Return the (X, Y) coordinate for the center point of the cell that contains the specified text.  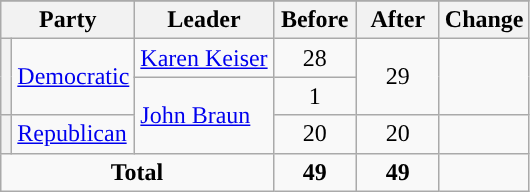
29 (398, 77)
Change (484, 20)
Karen Keiser (204, 58)
Total (137, 172)
After (398, 20)
John Braun (204, 115)
1 (314, 96)
Leader (204, 20)
Before (314, 20)
Party (68, 20)
28 (314, 58)
Republican (74, 134)
Democratic (74, 77)
